From the cell containing the given text, extract its center point as [x, y] coordinate. 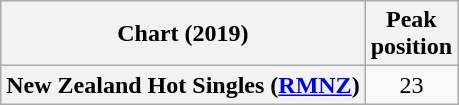
Chart (2019) [183, 34]
Peakposition [411, 34]
23 [411, 85]
New Zealand Hot Singles (RMNZ) [183, 85]
